Determine the (X, Y) coordinate at the center of the cell enclosing the given text.  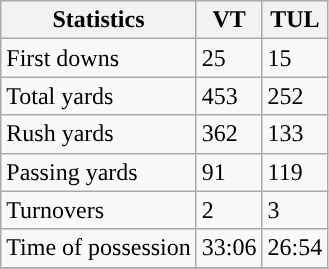
Turnovers (99, 210)
VT (229, 20)
91 (229, 172)
2 (229, 210)
Time of possession (99, 248)
3 (295, 210)
25 (229, 58)
Rush yards (99, 134)
26:54 (295, 248)
Total yards (99, 96)
15 (295, 58)
133 (295, 134)
252 (295, 96)
33:06 (229, 248)
TUL (295, 20)
119 (295, 172)
453 (229, 96)
First downs (99, 58)
362 (229, 134)
Statistics (99, 20)
Passing yards (99, 172)
